Search for the cell housing the specified text and yield its [X, Y] center coordinate. 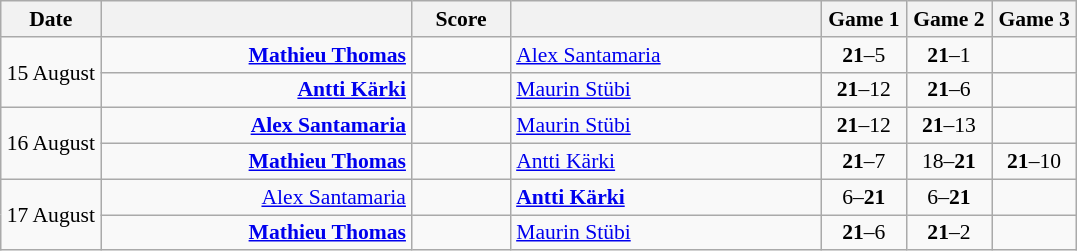
21–10 [1034, 162]
21–13 [948, 126]
Date [51, 19]
21–7 [864, 162]
18–21 [948, 162]
21–2 [948, 233]
17 August [51, 214]
15 August [51, 72]
Game 1 [864, 19]
21–5 [864, 55]
21–1 [948, 55]
Score [461, 19]
Game 3 [1034, 19]
16 August [51, 144]
Game 2 [948, 19]
